Detect which cell encompasses the target text, then output its [x, y] center coordinate. 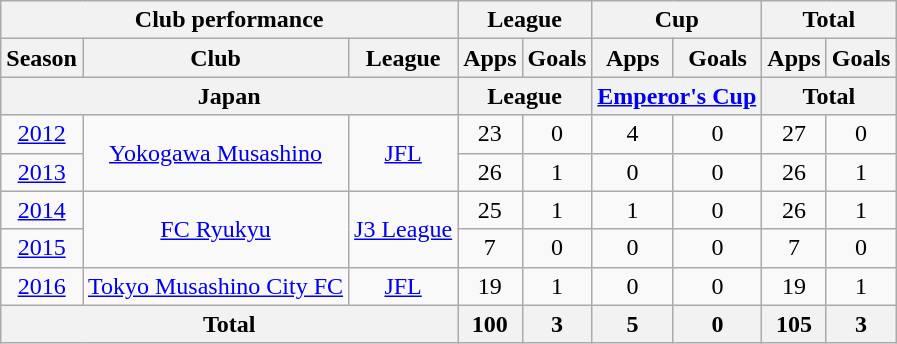
Season [42, 58]
25 [490, 210]
2013 [42, 172]
100 [490, 324]
Emperor's Cup [677, 96]
2016 [42, 286]
Yokogawa Musashino [215, 153]
2015 [42, 248]
Club performance [230, 20]
4 [633, 134]
J3 League [404, 229]
2014 [42, 210]
23 [490, 134]
105 [794, 324]
Club [215, 58]
27 [794, 134]
Japan [230, 96]
5 [633, 324]
2012 [42, 134]
FC Ryukyu [215, 229]
Cup [677, 20]
Tokyo Musashino City FC [215, 286]
